Pinpoint the cell where the given text exists, returning its (X, Y) midpoint coordinate. 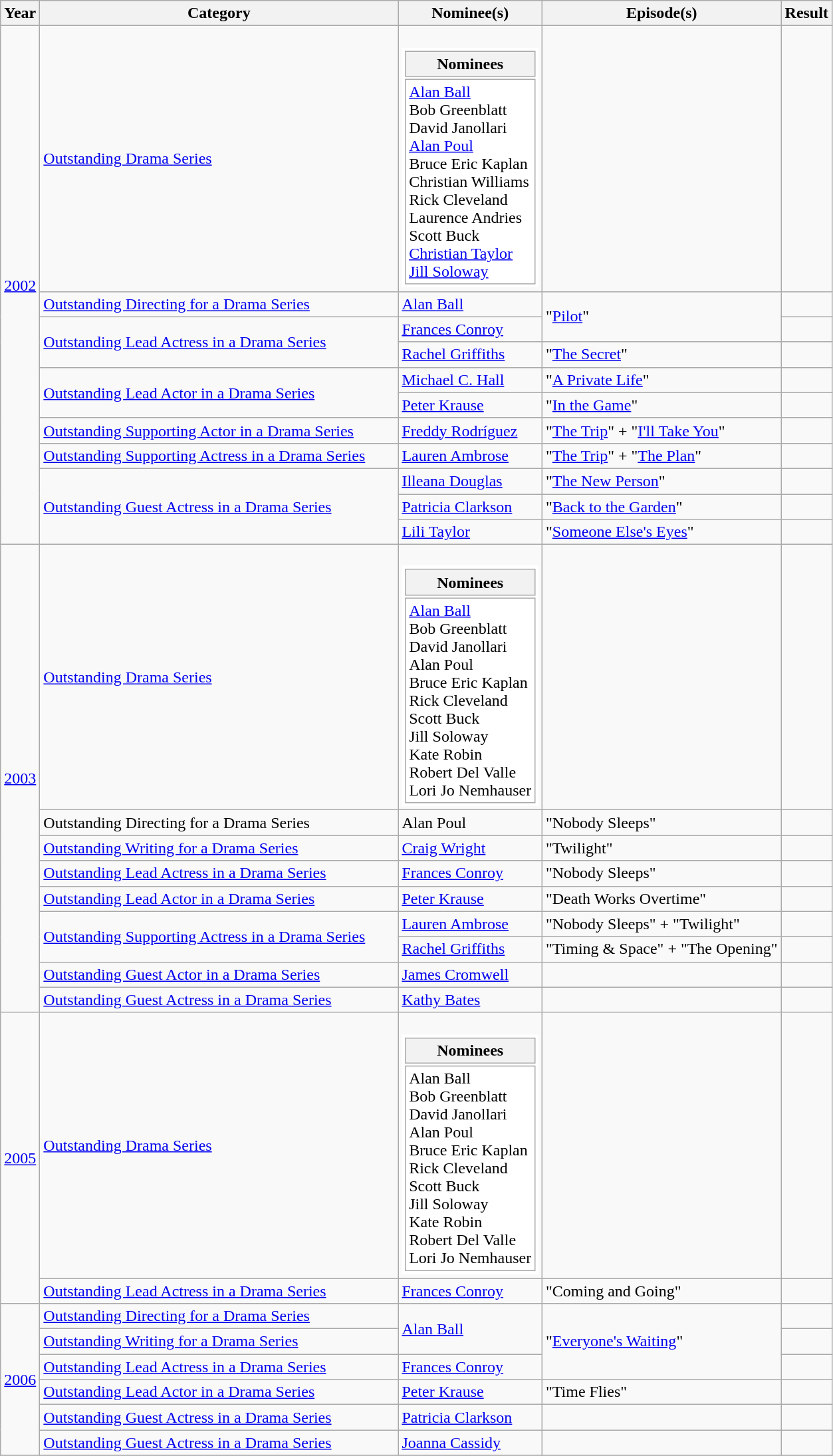
Lili Taylor (471, 532)
"The Secret" (661, 355)
"Everyone's Waiting" (661, 1342)
"Coming and Going" (661, 1291)
Outstanding Supporting Actor in a Drama Series (219, 430)
Illeana Douglas (471, 481)
Outstanding Guest Actor in a Drama Series (219, 974)
Nominee(s) (471, 13)
Kathy Bates (471, 1000)
"Someone Else's Eyes" (661, 532)
Episode(s) (661, 13)
2003 (20, 779)
"Time Flies" (661, 1392)
"Twilight" (661, 848)
"The Trip" + "The Plan" (661, 456)
Craig Wright (471, 848)
2002 (20, 285)
2006 (20, 1380)
Alan Poul (471, 823)
"The New Person" (661, 481)
"Timing & Space" + "The Opening" (661, 949)
"Pilot" (661, 317)
Category (219, 13)
Result (806, 13)
James Cromwell (471, 974)
Michael C. Hall (471, 380)
"Back to the Garden" (661, 506)
"Death Works Overtime" (661, 899)
"Nobody Sleeps" + "Twilight" (661, 924)
"The Trip" + "I'll Take You" (661, 430)
Freddy Rodríguez (471, 430)
Year (20, 13)
Joanna Cassidy (471, 1443)
2005 (20, 1157)
"In the Game" (661, 405)
"A Private Life" (661, 380)
